From the cell containing the given text, extract its center point as [x, y] coordinate. 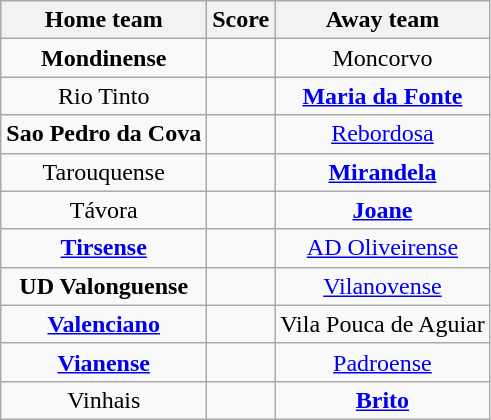
Vilanovense [383, 286]
Vila Pouca de Aguiar [383, 324]
Tirsense [104, 248]
UD Valonguense [104, 286]
Vinhais [104, 400]
Mondinense [104, 58]
Maria da Fonte [383, 96]
Vianense [104, 362]
AD Oliveirense [383, 248]
Score [241, 20]
Sao Pedro da Cova [104, 134]
Joane [383, 210]
Padroense [383, 362]
Mirandela [383, 172]
Away team [383, 20]
Rebordosa [383, 134]
Brito [383, 400]
Home team [104, 20]
Valenciano [104, 324]
Távora [104, 210]
Moncorvo [383, 58]
Rio Tinto [104, 96]
Tarouquense [104, 172]
